Provide the (x, y) coordinate of the cell's center where the given text is located.  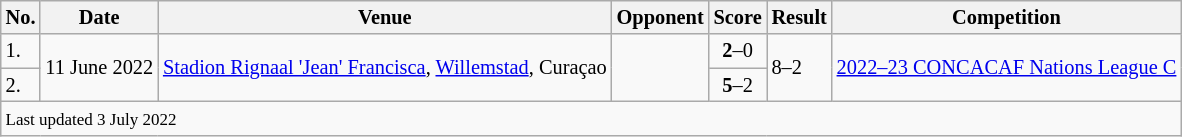
2. (21, 85)
Stadion Rignaal 'Jean' Francisca, Willemstad, Curaçao (385, 68)
Date (99, 17)
Opponent (660, 17)
Last updated 3 July 2022 (591, 118)
Venue (385, 17)
11 June 2022 (99, 68)
1. (21, 51)
2022–23 CONCACAF Nations League C (1007, 68)
Score (738, 17)
8–2 (800, 68)
5–2 (738, 85)
Competition (1007, 17)
No. (21, 17)
2–0 (738, 51)
Result (800, 17)
